Pinpoint the cell where the given text exists, returning its (X, Y) midpoint coordinate. 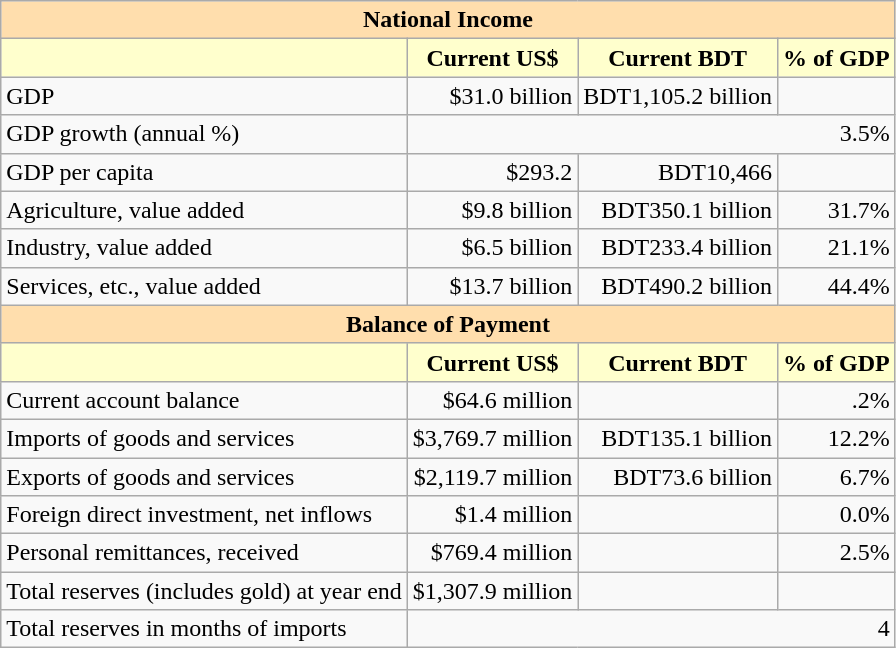
BDT73.6 billion (678, 477)
2.5% (836, 553)
$31.0 billion (492, 96)
0.0% (836, 515)
$769.4 million (492, 553)
BDT135.1 billion (678, 438)
Foreign direct investment, net inflows (204, 515)
12.2% (836, 438)
4 (651, 629)
Total reserves (includes gold) at year end (204, 591)
31.7% (836, 210)
BDT490.2 billion (678, 286)
National Income (448, 20)
GDP (204, 96)
Current account balance (204, 400)
Services, etc., value added (204, 286)
$1.4 million (492, 515)
$64.6 million (492, 400)
BDT350.1 billion (678, 210)
Industry, value added (204, 248)
3.5% (651, 134)
$1,307.9 million (492, 591)
GDP growth (annual %) (204, 134)
Personal remittances, received (204, 553)
$2,119.7 million (492, 477)
$3,769.7 million (492, 438)
BDT233.4 billion (678, 248)
GDP per capita (204, 172)
21.1% (836, 248)
BDT10,466 (678, 172)
Exports of goods and services (204, 477)
Balance of Payment (448, 324)
$9.8 billion (492, 210)
.2% (836, 400)
BDT1,105.2 billion (678, 96)
$293.2 (492, 172)
Total reserves in months of imports (204, 629)
$13.7 billion (492, 286)
$6.5 billion (492, 248)
44.4% (836, 286)
6.7% (836, 477)
Agriculture, value added (204, 210)
Imports of goods and services (204, 438)
